Search for the cell housing the specified text and yield its (X, Y) center coordinate. 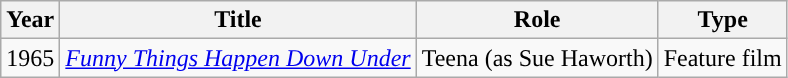
1965 (30, 58)
Funny Things Happen Down Under (238, 58)
Type (722, 20)
Feature film (722, 58)
Role (537, 20)
Year (30, 20)
Title (238, 20)
Teena (as Sue Haworth) (537, 58)
